Determine the [x, y] coordinate at the center of the cell enclosing the given text.  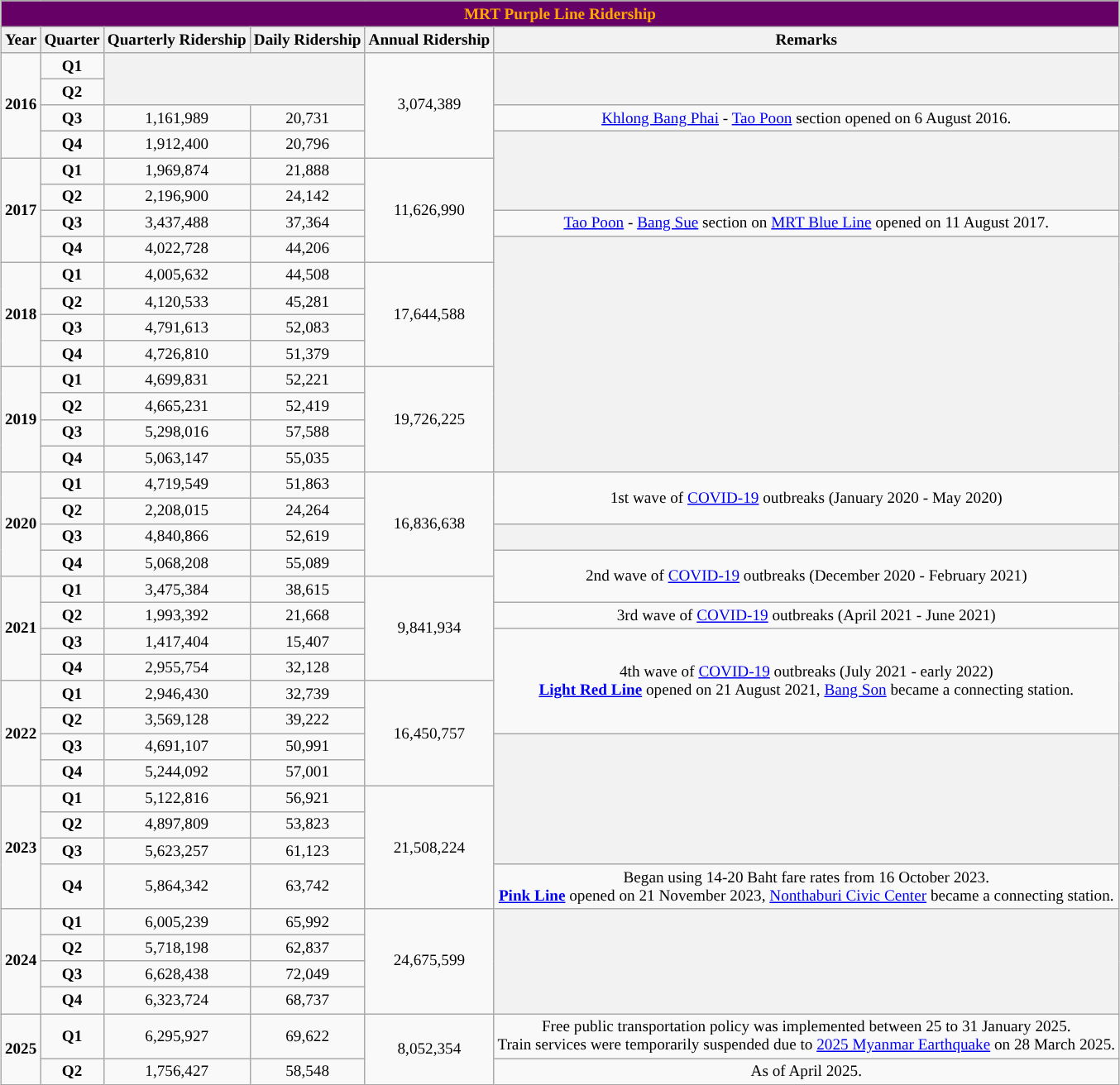
4,699,831 [177, 380]
2018 [21, 314]
5,244,092 [177, 772]
Remarks [806, 40]
50,991 [308, 747]
3,569,128 [177, 720]
MRT Purple Line Ridership [559, 14]
45,281 [308, 302]
56,921 [308, 799]
2,946,430 [177, 694]
21,888 [308, 171]
55,035 [308, 459]
3,437,488 [177, 223]
55,089 [308, 563]
19,726,225 [429, 420]
57,588 [308, 433]
3,475,384 [177, 590]
63,742 [308, 887]
5,122,816 [177, 799]
Year [21, 40]
4,726,810 [177, 354]
57,001 [308, 772]
16,836,638 [429, 524]
4,691,107 [177, 747]
4,120,533 [177, 302]
24,142 [308, 197]
65,992 [308, 922]
39,222 [308, 720]
Began using 14-20 Baht fare rates from 16 October 2023. Pink Line opened on 21 November 2023, Nonthaburi Civic Center became a connecting station. [806, 887]
2023 [21, 847]
72,049 [308, 974]
20,731 [308, 118]
Khlong Bang Phai - Tao Poon section opened on 6 August 2016. [806, 118]
2017 [21, 210]
4,665,231 [177, 406]
32,739 [308, 694]
Annual Ridership [429, 40]
2024 [21, 961]
2,196,900 [177, 197]
5,718,198 [177, 949]
4,005,632 [177, 275]
52,221 [308, 380]
6,295,927 [177, 1036]
32,128 [308, 668]
44,206 [308, 250]
1,969,874 [177, 171]
68,737 [308, 1001]
1,993,392 [177, 615]
Quarterly Ridership [177, 40]
1st wave of COVID-19 outbreaks (January 2020 - May 2020) [806, 498]
5,068,208 [177, 563]
51,863 [308, 485]
1,161,989 [177, 118]
51,379 [308, 354]
2020 [21, 524]
As of April 2025. [806, 1072]
5,623,257 [177, 851]
Daily Ridership [308, 40]
17,644,588 [429, 314]
58,548 [308, 1072]
6,628,438 [177, 974]
2,955,754 [177, 668]
11,626,990 [429, 210]
53,823 [308, 825]
8,052,354 [429, 1049]
21,668 [308, 615]
3,074,389 [429, 106]
3rd wave of COVID-19 outbreaks (April 2021 - June 2021) [806, 615]
21,508,224 [429, 847]
4,022,728 [177, 250]
Quarter [72, 40]
2019 [21, 420]
2022 [21, 733]
16,450,757 [429, 733]
52,083 [308, 327]
Tao Poon - Bang Sue section on MRT Blue Line opened on 11 August 2017. [806, 223]
5,063,147 [177, 459]
15,407 [308, 642]
4,897,809 [177, 825]
52,419 [308, 406]
61,123 [308, 851]
5,298,016 [177, 433]
62,837 [308, 949]
52,619 [308, 538]
37,364 [308, 223]
2nd wave of COVID-19 outbreaks (December 2020 - February 2021) [806, 576]
20,796 [308, 145]
4th wave of COVID-19 outbreaks (July 2021 - early 2022) Light Red Line opened on 21 August 2021, Bang Son became a connecting station. [806, 681]
2025 [21, 1049]
2016 [21, 106]
69,622 [308, 1036]
1,417,404 [177, 642]
38,615 [308, 590]
9,841,934 [429, 629]
6,323,724 [177, 1001]
4,791,613 [177, 327]
24,675,599 [429, 961]
24,264 [308, 511]
1,756,427 [177, 1072]
2021 [21, 629]
2,208,015 [177, 511]
1,912,400 [177, 145]
4,719,549 [177, 485]
44,508 [308, 275]
4,840,866 [177, 538]
5,864,342 [177, 887]
6,005,239 [177, 922]
